Find where the given text appears and provide that cell's center as (x, y) coordinate. 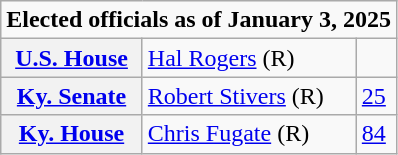
84 (376, 134)
Hal Rogers (R) (249, 58)
Robert Stivers (R) (249, 96)
Ky. House (72, 134)
Chris Fugate (R) (249, 134)
25 (376, 96)
Ky. Senate (72, 96)
U.S. House (72, 58)
Elected officials as of January 3, 2025 (199, 20)
